Capture the cell that displays the provided text and extract its (x, y) central coordinate. 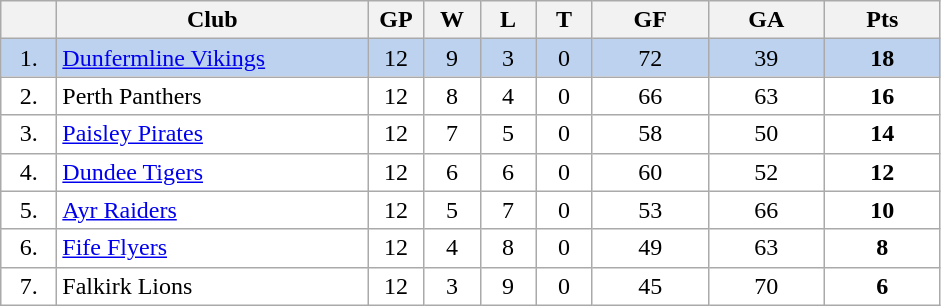
W (452, 20)
2. (29, 96)
53 (650, 210)
Perth Panthers (212, 96)
18 (882, 58)
14 (882, 134)
L (508, 20)
52 (766, 172)
60 (650, 172)
4. (29, 172)
72 (650, 58)
GF (650, 20)
58 (650, 134)
3. (29, 134)
Dunfermline Vikings (212, 58)
49 (650, 248)
GP (396, 20)
T (564, 20)
GA (766, 20)
10 (882, 210)
Paisley Pirates (212, 134)
Club (212, 20)
Dundee Tigers (212, 172)
Ayr Raiders (212, 210)
16 (882, 96)
70 (766, 286)
Fife Flyers (212, 248)
Pts (882, 20)
50 (766, 134)
45 (650, 286)
5. (29, 210)
Falkirk Lions (212, 286)
7. (29, 286)
6. (29, 248)
39 (766, 58)
1. (29, 58)
